Detect which cell encompasses the target text, then output its (X, Y) center coordinate. 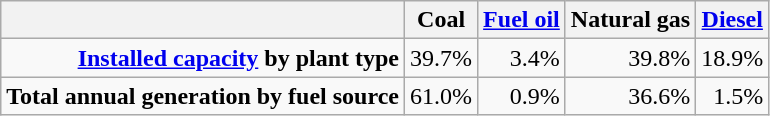
3.4% (522, 58)
61.0% (442, 96)
Total annual generation by fuel source (203, 96)
Diesel (732, 20)
39.8% (630, 58)
0.9% (522, 96)
1.5% (732, 96)
Installed capacity by plant type (203, 58)
36.6% (630, 96)
Coal (442, 20)
18.9% (732, 58)
39.7% (442, 58)
Natural gas (630, 20)
Fuel oil (522, 20)
